Identify which cell holds the provided text, then report its [X, Y] central coordinate. 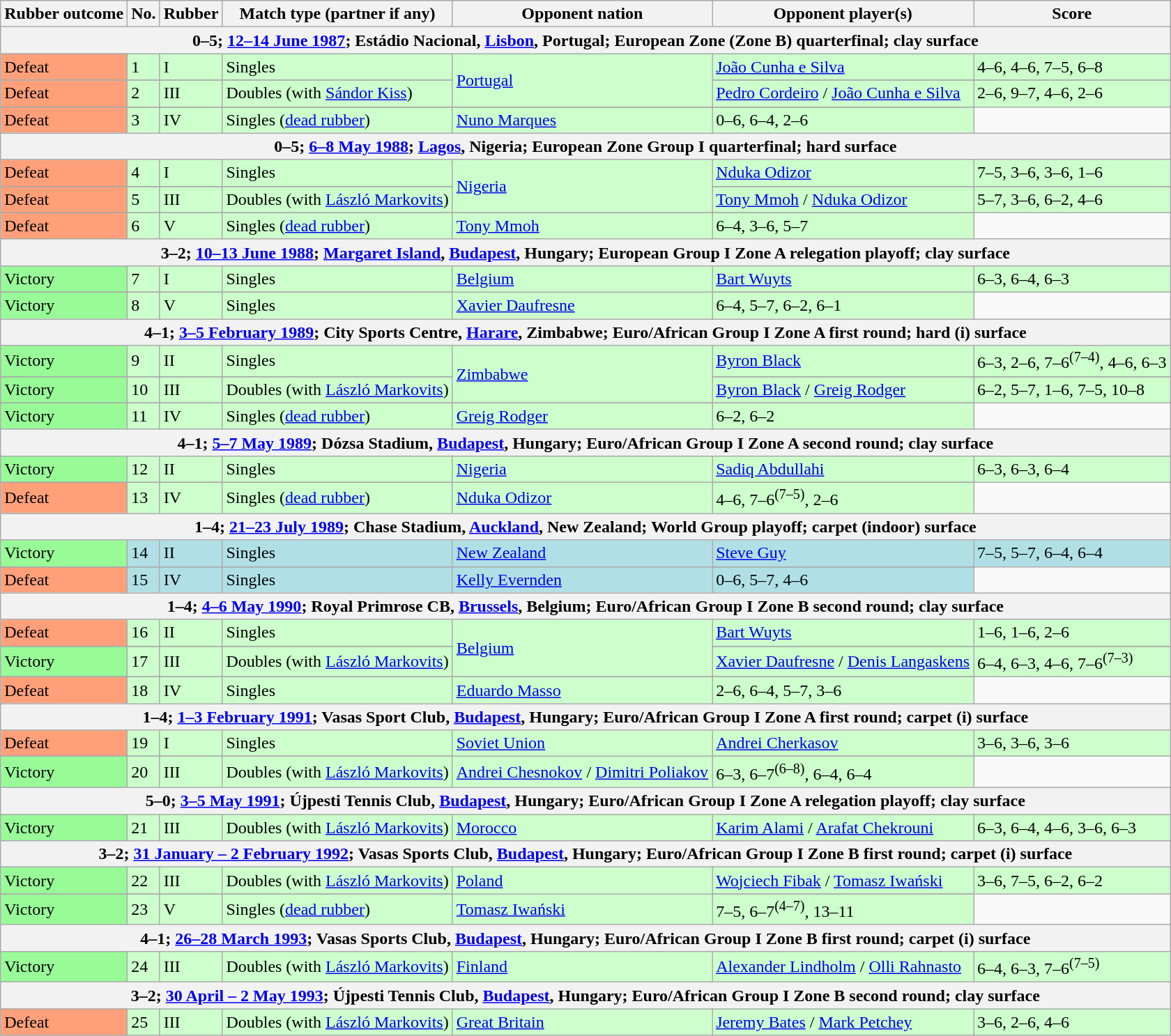
Poland [582, 881]
0–5; 12–14 June 1987; Estádio Nacional, Lisbon, Portugal; European Zone (Zone B) quarterfinal; clay surface [585, 40]
Sadiq Abdullahi [843, 469]
Xavier Daufresne / Denis Langaskens [843, 662]
Tony Mmoh [582, 226]
Eduardo Masso [582, 690]
Byron Black / Greig Rodger [843, 389]
6–3, 6–3, 6–4 [1072, 469]
Andrei Chesnokov / Dimitri Poliakov [582, 772]
4 [144, 173]
Rubber [191, 14]
Xavier Daufresne [582, 305]
Kelly Evernden [582, 580]
20 [144, 772]
New Zealand [582, 553]
3–2; 30 April – 2 May 1993; Újpesti Tennis Club, Budapest, Hungary; Euro/African Group I Zone B second round; clay surface [585, 996]
15 [144, 580]
5–0; 3–5 May 1991; Újpesti Tennis Club, Budapest, Hungary; Euro/African Group I Zone A relegation playoff; clay surface [585, 801]
1–4; 21–23 July 1989; Chase Stadium, Auckland, New Zealand; World Group playoff; carpet (indoor) surface [585, 527]
2–6, 6–4, 5–7, 3–6 [843, 690]
4–1; 5–7 May 1989; Dózsa Stadium, Budapest, Hungary; Euro/African Group I Zone A second round; clay surface [585, 442]
3–2; 31 January – 2 February 1992; Vasas Sports Club, Budapest, Hungary; Euro/African Group I Zone B first round; carpet (i) surface [585, 854]
0–5; 6–8 May 1988; Lagos, Nigeria; European Zone Group I quarterfinal; hard surface [585, 146]
6–4, 5–7, 6–2, 6–1 [843, 305]
13 [144, 497]
21 [144, 828]
6–2, 6–2 [843, 416]
Great Britain [582, 1022]
4–6, 7–6(7–5), 2–6 [843, 497]
Rubber outcome [64, 14]
Jeremy Bates / Mark Petchey [843, 1022]
5–7, 3–6, 6–2, 4–6 [1072, 199]
Greig Rodger [582, 416]
Portugal [582, 80]
Karim Alami / Arafat Chekrouni [843, 828]
3–2; 10–13 June 1988; Margaret Island, Budapest, Hungary; European Group I Zone A relegation playoff; clay surface [585, 252]
24 [144, 967]
1–4; 4–6 May 1990; Royal Primrose CB, Brussels, Belgium; Euro/African Group I Zone B second round; clay surface [585, 606]
7–5, 5–7, 6–4, 6–4 [1072, 553]
Tony Mmoh / Nduka Odizor [843, 199]
16 [144, 633]
6 [144, 226]
7 [144, 279]
14 [144, 553]
Pedro Cordeiro / João Cunha e Silva [843, 93]
6–4, 6–3, 7–6(7–5) [1072, 967]
6–3, 2–6, 7–6(7–4), 4–6, 6–3 [1072, 361]
0–6, 5–7, 4–6 [843, 580]
Finland [582, 967]
23 [144, 910]
Wojciech Fibak / Tomasz Iwański [843, 881]
18 [144, 690]
Nuno Marques [582, 120]
5 [144, 199]
1 [144, 67]
Steve Guy [843, 553]
Morocco [582, 828]
7–5, 6–7(4–7), 13–11 [843, 910]
Tomasz Iwański [582, 910]
7–5, 3–6, 3–6, 1–6 [1072, 173]
10 [144, 389]
Soviet Union [582, 743]
6–4, 6–3, 4–6, 7–6(7–3) [1072, 662]
4–1; 26–28 March 1993; Vasas Sports Club, Budapest, Hungary; Euro/African Group I Zone B first round; carpet (i) surface [585, 938]
2 [144, 93]
João Cunha e Silva [843, 67]
Match type (partner if any) [337, 14]
25 [144, 1022]
6–3, 6–4, 6–3 [1072, 279]
Doubles (with Sándor Kiss) [337, 93]
6–2, 5–7, 1–6, 7–5, 10–8 [1072, 389]
2–6, 9–7, 4–6, 2–6 [1072, 93]
Andrei Cherkasov [843, 743]
0–6, 6–4, 2–6 [843, 120]
Score [1072, 14]
Opponent nation [582, 14]
19 [144, 743]
1–6, 1–6, 2–6 [1072, 633]
3–6, 3–6, 3–6 [1072, 743]
22 [144, 881]
4–1; 3–5 February 1989; City Sports Centre, Harare, Zimbabwe; Euro/African Group I Zone A first round; hard (i) surface [585, 332]
1–4; 1–3 February 1991; Vasas Sport Club, Budapest, Hungary; Euro/African Group I Zone A first round; carpet (i) surface [585, 717]
Opponent player(s) [843, 14]
17 [144, 662]
4–6, 4–6, 7–5, 6–8 [1072, 67]
No. [144, 14]
9 [144, 361]
8 [144, 305]
3 [144, 120]
Byron Black [843, 361]
6–4, 3–6, 5–7 [843, 226]
6–3, 6–7(6–8), 6–4, 6–4 [843, 772]
12 [144, 469]
3–6, 7–5, 6–2, 6–2 [1072, 881]
3–6, 2–6, 4–6 [1072, 1022]
Zimbabwe [582, 375]
11 [144, 416]
Alexander Lindholm / Olli Rahnasto [843, 967]
6–3, 6–4, 4–6, 3–6, 6–3 [1072, 828]
